Search for the cell housing the specified text and yield its (x, y) center coordinate. 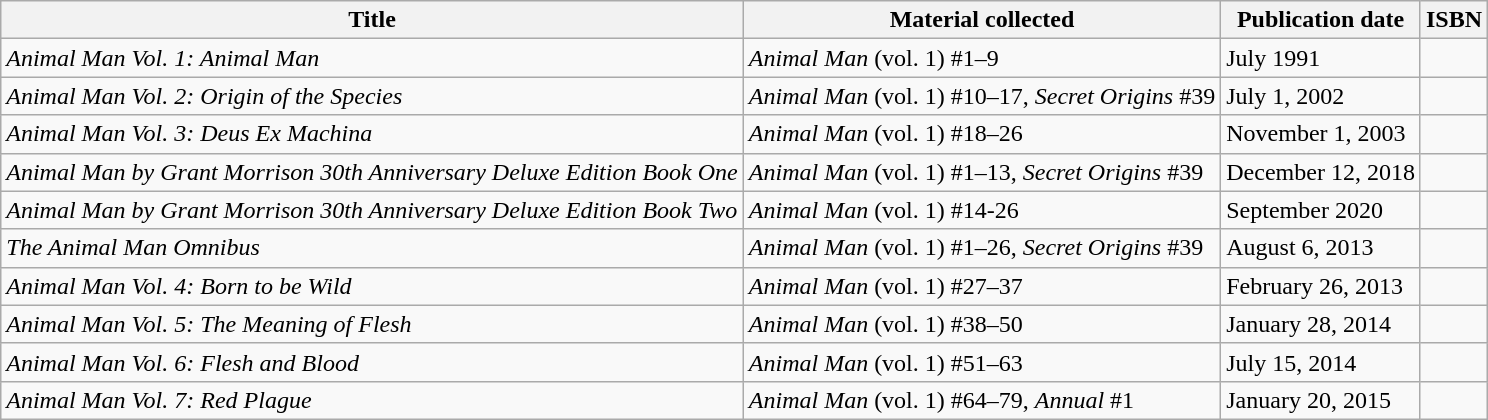
January 20, 2015 (1321, 400)
Material collected (982, 20)
Animal Man (vol. 1) #1–26, Secret Origins #39 (982, 248)
Animal Man by Grant Morrison 30th Anniversary Deluxe Edition Book Two (372, 210)
Animal Man Vol. 3: Deus Ex Machina (372, 134)
December 12, 2018 (1321, 172)
January 28, 2014 (1321, 324)
Animal Man Vol. 6: Flesh and Blood (372, 362)
February 26, 2013 (1321, 286)
July 1, 2002 (1321, 96)
Animal Man (vol. 1) #14-26 (982, 210)
November 1, 2003 (1321, 134)
Title (372, 20)
August 6, 2013 (1321, 248)
Animal Man Vol. 1: Animal Man (372, 58)
Animal Man (vol. 1) #64–79, Annual #1 (982, 400)
Animal Man (vol. 1) #1–13, Secret Origins #39 (982, 172)
July 1991 (1321, 58)
ISBN (1454, 20)
Animal Man Vol. 4: Born to be Wild (372, 286)
September 2020 (1321, 210)
Animal Man (vol. 1) #38–50 (982, 324)
Animal Man (vol. 1) #18–26 (982, 134)
Animal Man (vol. 1) #10–17, Secret Origins #39 (982, 96)
The Animal Man Omnibus (372, 248)
Animal Man Vol. 5: The Meaning of Flesh (372, 324)
July 15, 2014 (1321, 362)
Animal Man (vol. 1) #1–9 (982, 58)
Animal Man by Grant Morrison 30th Anniversary Deluxe Edition Book One (372, 172)
Animal Man (vol. 1) #27–37 (982, 286)
Publication date (1321, 20)
Animal Man Vol. 2: Origin of the Species (372, 96)
Animal Man Vol. 7: Red Plague (372, 400)
Animal Man (vol. 1) #51–63 (982, 362)
